Provide the [x, y] coordinate of the cell's center where the given text is located.  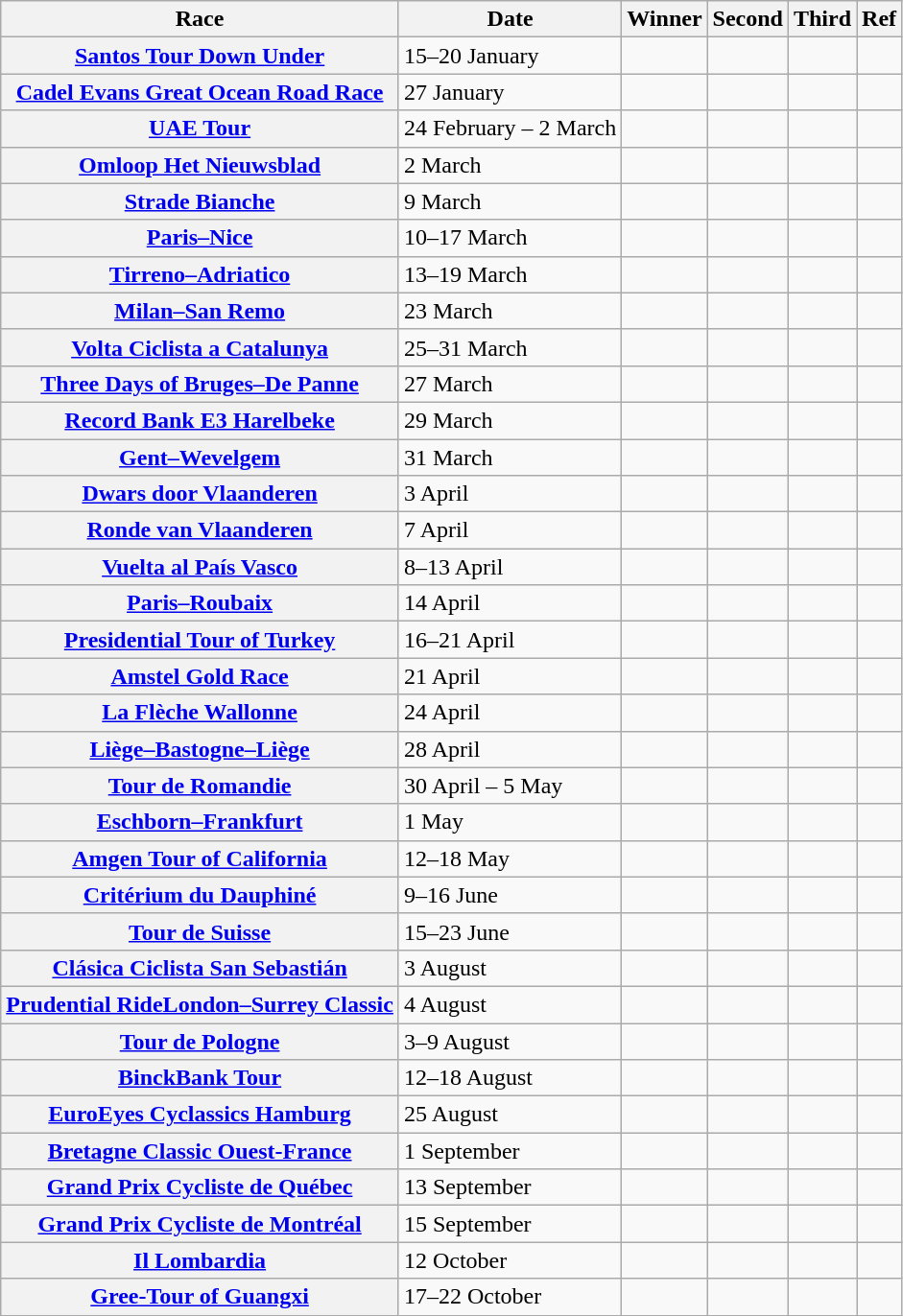
Ref [879, 19]
Volta Ciclista a Catalunya [200, 347]
15–20 January [510, 56]
8–13 April [510, 567]
Presidential Tour of Turkey [200, 640]
Race [200, 19]
29 March [510, 420]
13 September [510, 1187]
3–9 August [510, 1041]
9 March [510, 201]
La Flèche Wallonne [200, 713]
4 August [510, 1004]
Critérium du Dauphiné [200, 895]
24 April [510, 713]
14 April [510, 603]
12–18 May [510, 858]
3 April [510, 494]
27 January [510, 92]
30 April – 5 May [510, 786]
25 August [510, 1115]
BinckBank Tour [200, 1078]
Tour de Suisse [200, 931]
Paris–Nice [200, 238]
15–23 June [510, 931]
Tirreno–Adriatico [200, 274]
Second [748, 19]
17–22 October [510, 1297]
24 February – 2 March [510, 129]
Third [821, 19]
Gent–Wevelgem [200, 458]
1 September [510, 1151]
10–17 March [510, 238]
25–31 March [510, 347]
13–19 March [510, 274]
Dwars door Vlaanderen [200, 494]
Clásica Ciclista San Sebastián [200, 968]
Vuelta al País Vasco [200, 567]
Record Bank E3 Harelbeke [200, 420]
21 April [510, 676]
28 April [510, 749]
Tour de Pologne [200, 1041]
Ronde van Vlaanderen [200, 530]
Date [510, 19]
2 March [510, 165]
Tour de Romandie [200, 786]
Amstel Gold Race [200, 676]
Grand Prix Cycliste de Québec [200, 1187]
Three Days of Bruges–De Panne [200, 384]
Eschborn–Frankfurt [200, 822]
16–21 April [510, 640]
EuroEyes Cyclassics Hamburg [200, 1115]
Milan–San Remo [200, 311]
31 March [510, 458]
15 September [510, 1224]
Liège–Bastogne–Liège [200, 749]
Winner [664, 19]
Cadel Evans Great Ocean Road Race [200, 92]
27 March [510, 384]
Gree-Tour of Guangxi [200, 1297]
Omloop Het Nieuwsblad [200, 165]
23 March [510, 311]
3 August [510, 968]
12 October [510, 1260]
Santos Tour Down Under [200, 56]
Strade Bianche [200, 201]
7 April [510, 530]
9–16 June [510, 895]
1 May [510, 822]
Il Lombardia [200, 1260]
UAE Tour [200, 129]
Amgen Tour of California [200, 858]
Prudential RideLondon–Surrey Classic [200, 1004]
Grand Prix Cycliste de Montréal [200, 1224]
12–18 August [510, 1078]
Paris–Roubaix [200, 603]
Bretagne Classic Ouest-France [200, 1151]
